Output the (X, Y) coordinate of the center of the cell containing the given text.  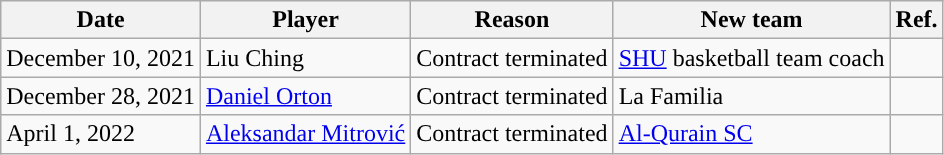
New team (752, 20)
December 28, 2021 (101, 96)
April 1, 2022 (101, 134)
Al-Qurain SC (752, 134)
La Familia (752, 96)
Date (101, 20)
December 10, 2021 (101, 58)
Aleksandar Mitrović (305, 134)
Player (305, 20)
Daniel Orton (305, 96)
Ref. (916, 20)
Liu Ching (305, 58)
SHU basketball team coach (752, 58)
Reason (512, 20)
